Find where the given text appears and provide that cell's center as [x, y] coordinate. 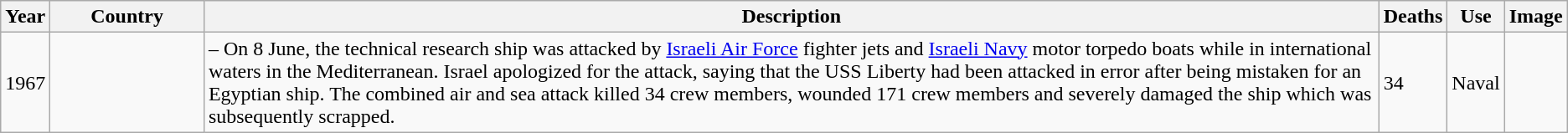
Country [127, 17]
Deaths [1413, 17]
Use [1476, 17]
34 [1413, 82]
Naval [1476, 82]
Image [1536, 17]
1967 [25, 82]
Description [791, 17]
Year [25, 17]
